Locate the cell with the specified text and output its [X, Y] center coordinate. 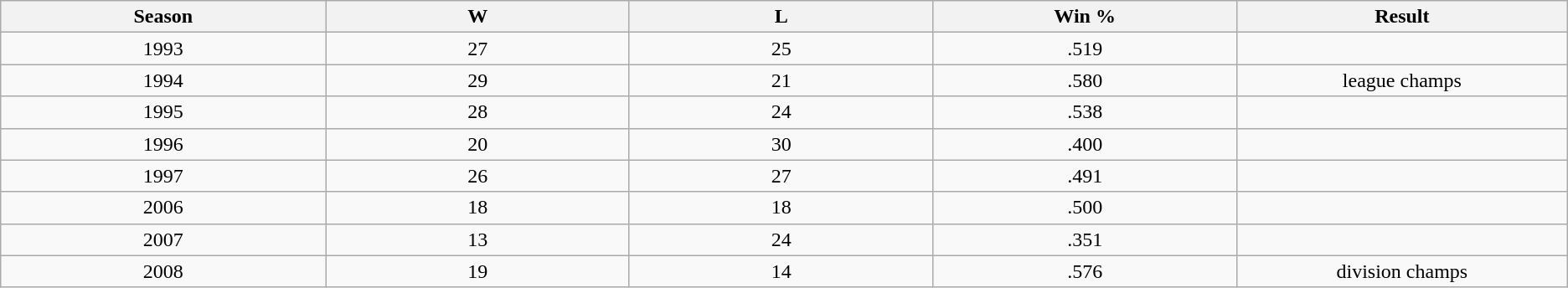
1996 [163, 144]
2008 [163, 271]
14 [781, 271]
.491 [1086, 176]
30 [781, 144]
division champs [1402, 271]
1995 [163, 112]
.538 [1086, 112]
26 [477, 176]
1993 [163, 49]
league champs [1402, 80]
.580 [1086, 80]
20 [477, 144]
Season [163, 17]
13 [477, 239]
.576 [1086, 271]
21 [781, 80]
Result [1402, 17]
.400 [1086, 144]
19 [477, 271]
.351 [1086, 239]
2007 [163, 239]
1997 [163, 176]
W [477, 17]
1994 [163, 80]
25 [781, 49]
.519 [1086, 49]
2006 [163, 208]
29 [477, 80]
.500 [1086, 208]
Win % [1086, 17]
L [781, 17]
28 [477, 112]
